Return [x, y] of the center of cell containing provided text 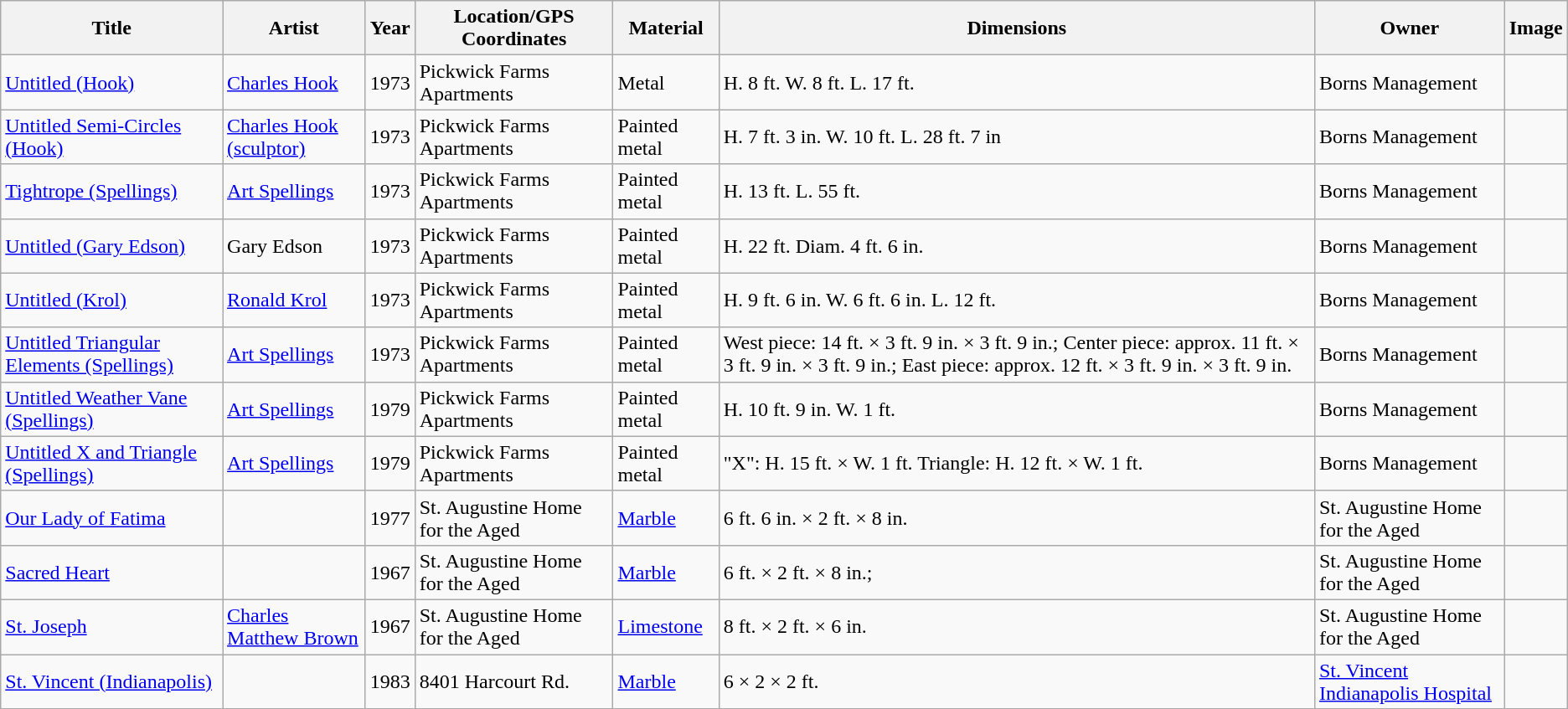
Artist [295, 28]
1983 [390, 681]
Location/GPS Coordinates [514, 28]
Title [112, 28]
6 ft. 6 in. × 2 ft. × 8 in. [1017, 517]
Untitled (Gary Edson) [112, 246]
Year [390, 28]
St. Vincent (Indianapolis) [112, 681]
1977 [390, 517]
Gary Edson [295, 246]
H. 9 ft. 6 in. W. 6 ft. 6 in. L. 12 ft. [1017, 300]
Charles Hook (sculptor) [295, 137]
Limestone [666, 626]
Untitled (Krol) [112, 300]
Charles Hook [295, 82]
Metal [666, 82]
6 ft. × 2 ft. × 8 in.; [1017, 573]
Sacred Heart [112, 573]
H. 22 ft. Diam. 4 ft. 6 in. [1017, 246]
H. 7 ft. 3 in. W. 10 ft. L. 28 ft. 7 in [1017, 137]
St. Vincent Indianapolis Hospital [1409, 681]
Untitled (Hook) [112, 82]
Charles Matthew Brown [295, 626]
8 ft. × 2 ft. × 6 in. [1017, 626]
Tightrope (Spellings) [112, 191]
Owner [1409, 28]
Dimensions [1017, 28]
Image [1536, 28]
Ronald Krol [295, 300]
Untitled Triangular Elements (Spellings) [112, 355]
6 × 2 × 2 ft. [1017, 681]
Untitled Weather Vane (Spellings) [112, 408]
St. Joseph [112, 626]
Untitled X and Triangle (Spellings) [112, 464]
H. 13 ft. L. 55 ft. [1017, 191]
H. 10 ft. 9 in. W. 1 ft. [1017, 408]
Material [666, 28]
"X": H. 15 ft. × W. 1 ft. Triangle: H. 12 ft. × W. 1 ft. [1017, 464]
H. 8 ft. W. 8 ft. L. 17 ft. [1017, 82]
Untitled Semi-Circles (Hook) [112, 137]
Our Lady of Fatima [112, 517]
8401 Harcourt Rd. [514, 681]
